Return (X, Y) of the center of cell containing provided text 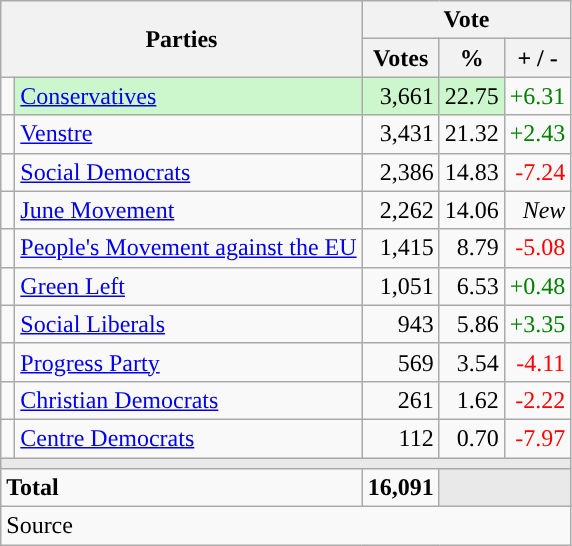
112 (400, 438)
16,091 (400, 488)
14.06 (472, 210)
Centre Democrats (188, 438)
Social Democrats (188, 172)
2,386 (400, 172)
Christian Democrats (188, 400)
8.79 (472, 248)
People's Movement against the EU (188, 248)
21.32 (472, 134)
0.70 (472, 438)
Social Liberals (188, 324)
Progress Party (188, 362)
5.86 (472, 324)
+ / - (538, 58)
Green Left (188, 286)
1,051 (400, 286)
Vote (466, 20)
June Movement (188, 210)
+2.43 (538, 134)
1.62 (472, 400)
261 (400, 400)
-7.97 (538, 438)
22.75 (472, 96)
569 (400, 362)
-7.24 (538, 172)
943 (400, 324)
New (538, 210)
3,431 (400, 134)
-5.08 (538, 248)
Parties (182, 39)
% (472, 58)
Conservatives (188, 96)
Source (286, 526)
3,661 (400, 96)
14.83 (472, 172)
+6.31 (538, 96)
1,415 (400, 248)
-2.22 (538, 400)
-4.11 (538, 362)
2,262 (400, 210)
+0.48 (538, 286)
3.54 (472, 362)
Total (182, 488)
6.53 (472, 286)
+3.35 (538, 324)
Venstre (188, 134)
Votes (400, 58)
